Locate the cell with the specified text and output its [X, Y] center coordinate. 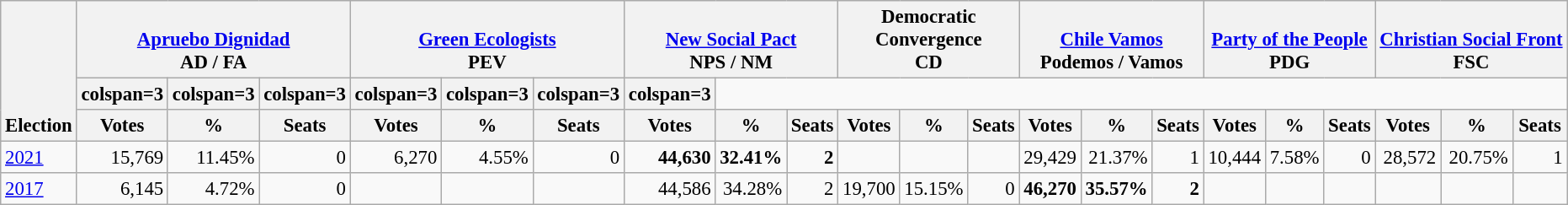
21.37% [1116, 158]
29,429 [1050, 158]
Apruebo DignidadAD / FA [214, 40]
35.57% [1116, 189]
15,769 [122, 158]
20.75% [1477, 158]
4.72% [213, 189]
10,444 [1234, 158]
Party of the PeoplePDG [1289, 40]
4.55% [487, 158]
15.15% [934, 189]
28,572 [1408, 158]
2021 [39, 158]
New Social PactNPS / NM [731, 40]
7.58% [1294, 158]
2017 [39, 189]
Election [39, 71]
Chile VamosPodemos / Vamos [1111, 40]
46,270 [1050, 189]
34.28% [751, 189]
32.41% [751, 158]
6,145 [122, 189]
DemocraticConvergenceCD [929, 40]
6,270 [396, 158]
11.45% [213, 158]
Green EcologistsPEV [486, 40]
19,700 [869, 189]
44,630 [669, 158]
Christian Social FrontFSC [1471, 40]
44,586 [669, 189]
